Return [X, Y] of the center of cell containing provided text 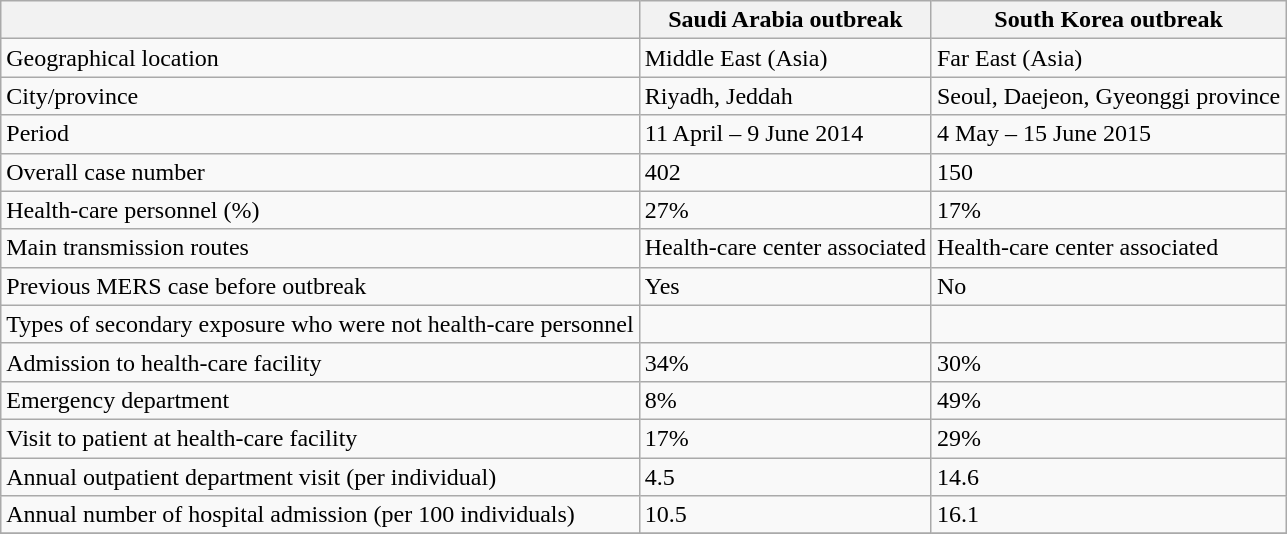
Annual number of hospital admission (per 100 individuals) [320, 515]
10.5 [785, 515]
Annual outpatient department visit (per individual) [320, 477]
Emergency department [320, 400]
16.1 [1108, 515]
8% [785, 400]
49% [1108, 400]
150 [1108, 172]
27% [785, 210]
11 April – 9 June 2014 [785, 134]
Main transmission routes [320, 248]
Overall case number [320, 172]
14.6 [1108, 477]
402 [785, 172]
Period [320, 134]
Admission to health-care facility [320, 362]
29% [1108, 438]
Geographical location [320, 58]
Seoul, Daejeon, Gyeonggi province [1108, 96]
Far East (Asia) [1108, 58]
Types of secondary exposure who were not health-care personnel [320, 324]
Visit to patient at health-care facility [320, 438]
City/province [320, 96]
Health-care personnel (%) [320, 210]
30% [1108, 362]
Yes [785, 286]
Saudi Arabia outbreak [785, 20]
4.5 [785, 477]
34% [785, 362]
Middle East (Asia) [785, 58]
No [1108, 286]
4 May – 15 June 2015 [1108, 134]
South Korea outbreak [1108, 20]
Previous MERS case before outbreak [320, 286]
Riyadh, Jeddah [785, 96]
